Extract the [X, Y] coordinate from the center of the cell holding the provided text.  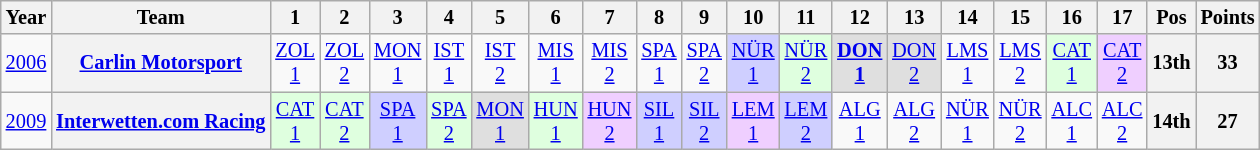
2006 [26, 63]
LMS2 [1020, 63]
SIL2 [704, 121]
5 [500, 17]
Team [160, 17]
DON1 [860, 63]
14 [968, 17]
ZOL1 [294, 63]
3 [398, 17]
IST1 [448, 63]
ALC1 [1071, 121]
33 [1228, 63]
10 [754, 17]
9 [704, 17]
Points [1228, 17]
4 [448, 17]
15 [1020, 17]
LMS1 [968, 63]
2009 [26, 121]
HUN1 [556, 121]
MIS1 [556, 63]
ALC2 [1122, 121]
HUN2 [610, 121]
16 [1071, 17]
ALG2 [914, 121]
Pos [1171, 17]
LEM1 [754, 121]
Carlin Motorsport [160, 63]
13 [914, 17]
ZOL2 [344, 63]
17 [1122, 17]
IST2 [500, 63]
MIS2 [610, 63]
12 [860, 17]
14th [1171, 121]
ALG1 [860, 121]
Year [26, 17]
2 [344, 17]
DON2 [914, 63]
27 [1228, 121]
7 [610, 17]
1 [294, 17]
11 [806, 17]
Interwetten.com Racing [160, 121]
LEM2 [806, 121]
6 [556, 17]
8 [658, 17]
SIL1 [658, 121]
13th [1171, 63]
